Identify which cell holds the provided text, then report its [X, Y] central coordinate. 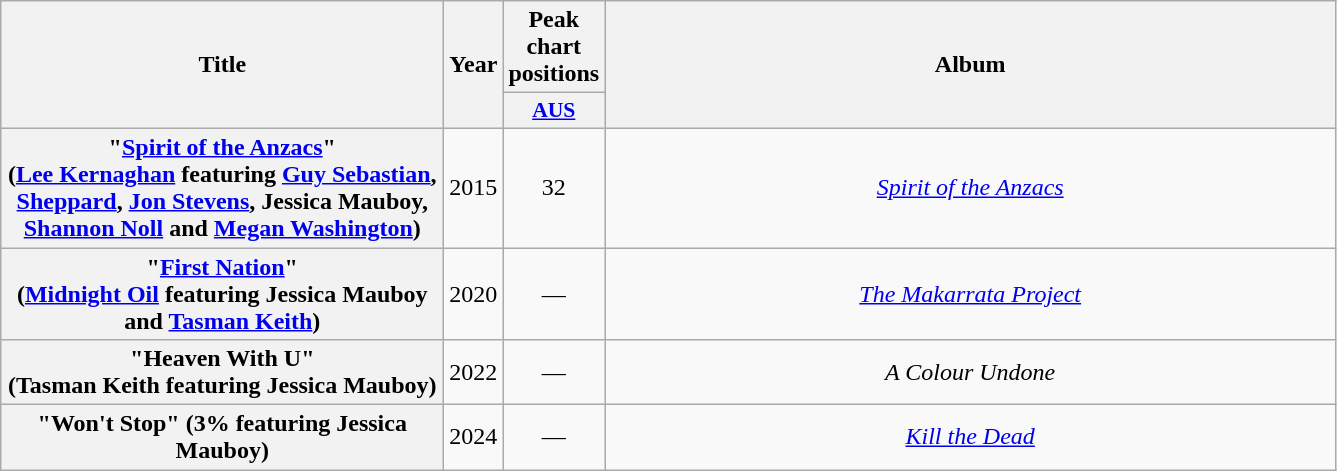
Album [970, 65]
"Spirit of the Anzacs"(Lee Kernaghan featuring Guy Sebastian, Sheppard, Jon Stevens, Jessica Mauboy, Shannon Noll and Megan Washington) [222, 188]
Year [474, 65]
2015 [474, 188]
32 [554, 188]
The Makarrata Project [970, 294]
"Heaven With U"(Tasman Keith featuring Jessica Mauboy) [222, 372]
2022 [474, 372]
A Colour Undone [970, 372]
2024 [474, 438]
"First Nation"(Midnight Oil featuring Jessica Mauboy and Tasman Keith) [222, 294]
2020 [474, 294]
Spirit of the Anzacs [970, 188]
"Won't Stop" (3% featuring Jessica Mauboy) [222, 438]
Title [222, 65]
Peak chart positions [554, 47]
Kill the Dead [970, 438]
AUS [554, 111]
